Extract the (x, y) coordinate from the center of the cell holding the provided text.  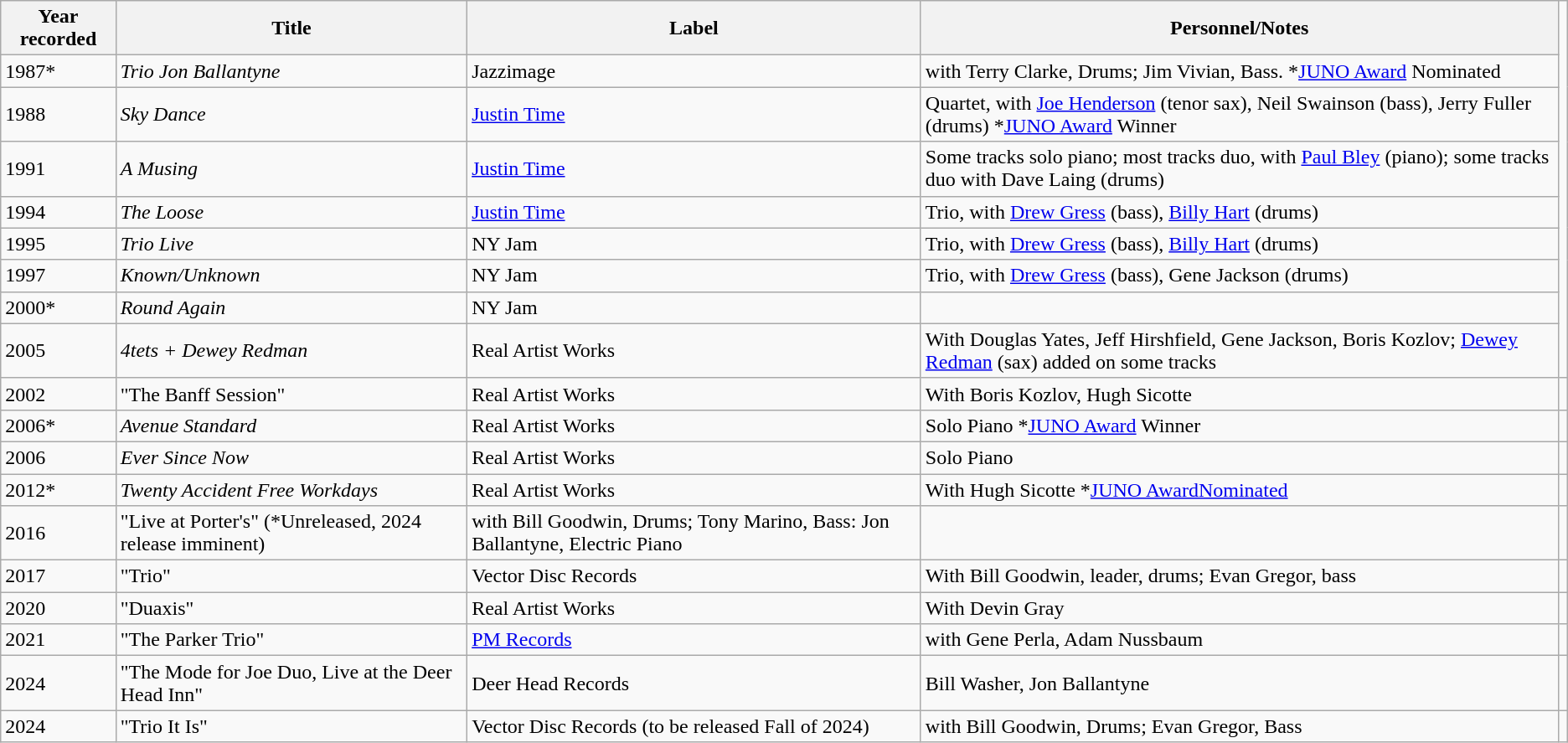
Label (694, 28)
Some tracks solo piano; most tracks duo, with Paul Bley (piano); some tracks duo with Dave Laing (drums) (1240, 169)
with Bill Goodwin, Drums; Tony Marino, Bass: Jon Ballantyne, Electric Piano (694, 533)
1994 (59, 212)
"Duaxis" (291, 608)
Vector Disc Records (694, 576)
Bill Washer, Jon Ballantyne (1240, 684)
With Bill Goodwin, leader, drums; Evan Gregor, bass (1240, 576)
2016 (59, 533)
2017 (59, 576)
Twenty Accident Free Workdays (291, 490)
1997 (59, 276)
1987* (59, 71)
"Trio" (291, 576)
2012* (59, 490)
Known/Unknown (291, 276)
2021 (59, 640)
Solo Piano *JUNO Award Winner (1240, 426)
with Gene Perla, Adam Nussbaum (1240, 640)
Sky Dance (291, 114)
"The Banff Session" (291, 394)
Ever Since Now (291, 457)
2005 (59, 350)
"The Parker Trio" (291, 640)
Vector Disc Records (to be released Fall of 2024) (694, 726)
4tets + Dewey Redman (291, 350)
PM Records (694, 640)
with Bill Goodwin, Drums; Evan Gregor, Bass (1240, 726)
With Hugh Sicotte *JUNO AwardNominated (1240, 490)
Trio, with Drew Gress (bass), Gene Jackson (drums) (1240, 276)
"The Mode for Joe Duo, Live at the Deer Head Inn" (291, 684)
A Musing (291, 169)
Trio Jon Ballantyne (291, 71)
1995 (59, 244)
With Devin Gray (1240, 608)
With Boris Kozlov, Hugh Sicotte (1240, 394)
Year recorded (59, 28)
With Douglas Yates, Jeff Hirshfield, Gene Jackson, Boris Kozlov; Dewey Redman (sax) added on some tracks (1240, 350)
with Terry Clarke, Drums; Jim Vivian, Bass. *JUNO Award Nominated (1240, 71)
2002 (59, 394)
Personnel/Notes (1240, 28)
Jazzimage (694, 71)
2020 (59, 608)
Deer Head Records (694, 684)
Solo Piano (1240, 457)
1991 (59, 169)
2006* (59, 426)
"Live at Porter's" (*Unreleased, 2024 release imminent) (291, 533)
"Trio It Is" (291, 726)
Round Again (291, 307)
2000* (59, 307)
Title (291, 28)
Quartet, with Joe Henderson (tenor sax), Neil Swainson (bass), Jerry Fuller (drums) *JUNO Award Winner (1240, 114)
1988 (59, 114)
Avenue Standard (291, 426)
The Loose (291, 212)
Trio Live (291, 244)
2006 (59, 457)
